Provide the [x, y] coordinate of the cell's center where the given text is located.  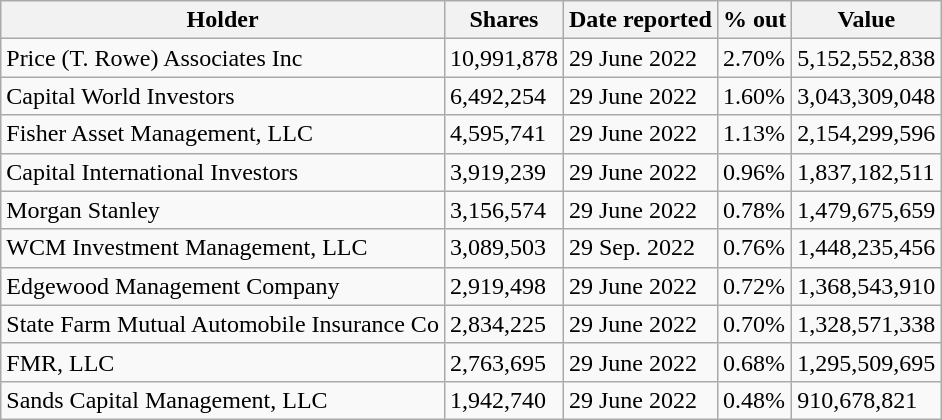
1,942,740 [504, 400]
0.76% [754, 248]
0.78% [754, 210]
0.72% [754, 286]
Capital International Investors [223, 172]
Edgewood Management Company [223, 286]
3,089,503 [504, 248]
3,156,574 [504, 210]
Morgan Stanley [223, 210]
% out [754, 20]
29 Sep. 2022 [640, 248]
3,043,309,048 [866, 96]
1,448,235,456 [866, 248]
WCM Investment Management, LLC [223, 248]
Shares [504, 20]
5,152,552,838 [866, 58]
1.60% [754, 96]
0.48% [754, 400]
1,479,675,659 [866, 210]
6,492,254 [504, 96]
Fisher Asset Management, LLC [223, 134]
1,368,543,910 [866, 286]
0.96% [754, 172]
2,763,695 [504, 362]
1,295,509,695 [866, 362]
2.70% [754, 58]
0.70% [754, 324]
1,328,571,338 [866, 324]
Date reported [640, 20]
Price (T. Rowe) Associates Inc [223, 58]
2,919,498 [504, 286]
1,837,182,511 [866, 172]
910,678,821 [866, 400]
3,919,239 [504, 172]
2,154,299,596 [866, 134]
FMR, LLC [223, 362]
Capital World Investors [223, 96]
4,595,741 [504, 134]
Value [866, 20]
2,834,225 [504, 324]
1.13% [754, 134]
0.68% [754, 362]
10,991,878 [504, 58]
State Farm Mutual Automobile Insurance Co [223, 324]
Sands Capital Management, LLC [223, 400]
Holder [223, 20]
